Capture the cell that displays the provided text and extract its (X, Y) central coordinate. 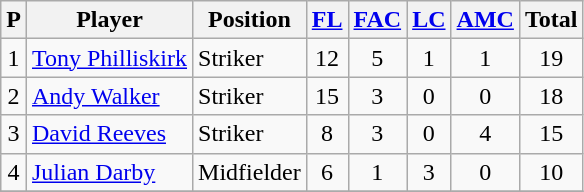
Midfielder (250, 172)
18 (551, 96)
LC (429, 20)
8 (327, 134)
12 (327, 58)
5 (378, 58)
Position (250, 20)
P (14, 20)
Andy Walker (109, 96)
AMC (485, 20)
10 (551, 172)
FAC (378, 20)
Tony Philliskirk (109, 58)
David Reeves (109, 134)
Total (551, 20)
19 (551, 58)
2 (14, 96)
Player (109, 20)
FL (327, 20)
Julian Darby (109, 172)
6 (327, 172)
